Detect which cell encompasses the target text, then output its [X, Y] center coordinate. 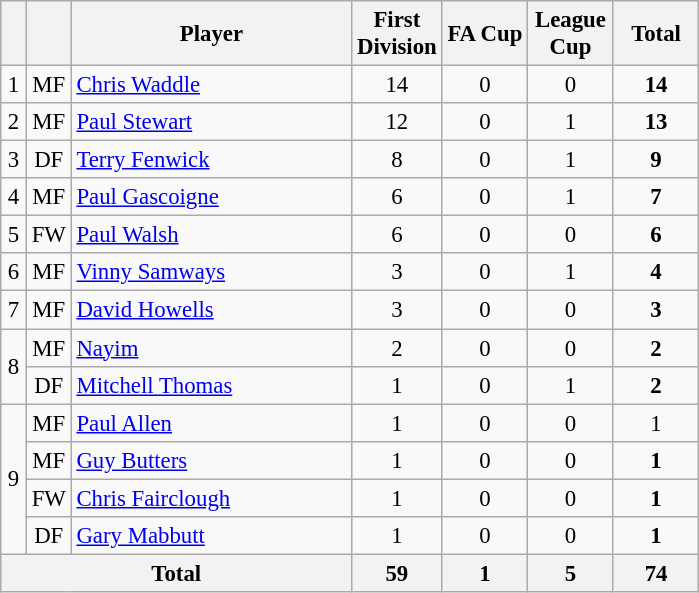
Chris Fairclough [212, 498]
First Division [397, 34]
Chris Waddle [212, 85]
59 [397, 573]
Paul Allen [212, 423]
Mitchell Thomas [212, 385]
Guy Butters [212, 460]
Nayim [212, 348]
Vinny Samways [212, 273]
13 [656, 122]
Player [212, 34]
Paul Walsh [212, 235]
Terry Fenwick [212, 160]
League Cup [571, 34]
Paul Gascoigne [212, 197]
74 [656, 573]
Paul Stewart [212, 122]
Gary Mabbutt [212, 536]
12 [397, 122]
David Howells [212, 310]
FA Cup [485, 34]
